Find where the given text appears and provide that cell's center as (x, y) coordinate. 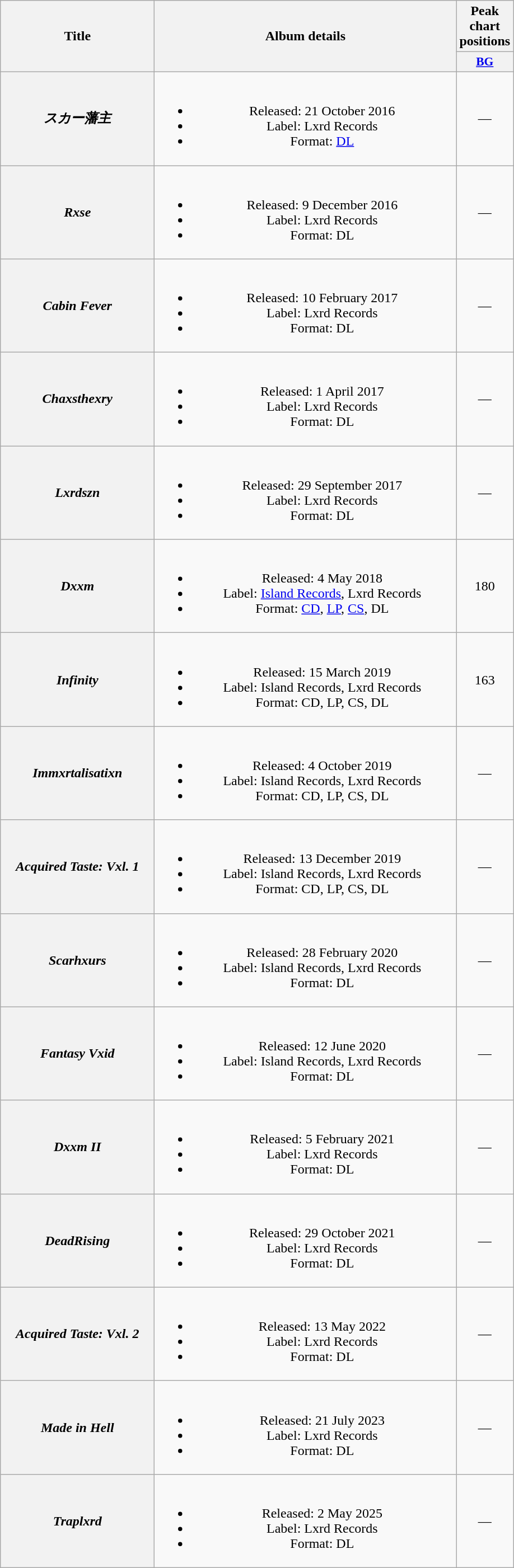
Made in Hell (77, 1427)
Released: 4 October 2019Label: Island Records, Lxrd RecordsFormat: CD, LP, CS, DL (306, 773)
スカー藩主 (77, 119)
Peak chart positions (485, 26)
Released: 2 May 2025Label: Lxrd RecordsFormat: DL (306, 1521)
Immxrtalisatixn (77, 773)
Released: 5 February 2021Label: Lxrd RecordsFormat: DL (306, 1147)
Released: 4 May 2018Label: Island Records, Lxrd RecordsFormat: CD, LP, CS, DL (306, 586)
Dxxm II (77, 1147)
Fantasy Vxid (77, 1053)
Scarhxurs (77, 960)
Infinity (77, 679)
Released: 29 September 2017Label: Lxrd RecordsFormat: DL (306, 492)
Acquired Taste: Vxl. 2 (77, 1334)
Acquired Taste: Vxl. 1 (77, 866)
Traplxrd (77, 1521)
Released: 12 June 2020Label: Island Records, Lxrd RecordsFormat: DL (306, 1053)
Cabin Fever (77, 306)
BG (485, 62)
Released: 21 October 2016Label: Lxrd RecordsFormat: DL (306, 119)
Released: 1 April 2017Label: Lxrd RecordsFormat: DL (306, 400)
Rxse (77, 213)
Released: 21 July 2023Label: Lxrd RecordsFormat: DL (306, 1427)
Released: 13 December 2019Label: Island Records, Lxrd RecordsFormat: CD, LP, CS, DL (306, 866)
Released: 15 March 2019Label: Island Records, Lxrd RecordsFormat: CD, LP, CS, DL (306, 679)
Released: 13 May 2022Label: Lxrd RecordsFormat: DL (306, 1334)
Dxxm (77, 586)
Released: 10 February 2017Label: Lxrd RecordsFormat: DL (306, 306)
Album details (306, 36)
Released: 28 February 2020Label: Island Records, Lxrd RecordsFormat: DL (306, 960)
163 (485, 679)
180 (485, 586)
Chaxsthexry (77, 400)
Released: 9 December 2016Label: Lxrd RecordsFormat: DL (306, 213)
Title (77, 36)
DeadRising (77, 1240)
Released: 29 October 2021Label: Lxrd RecordsFormat: DL (306, 1240)
Lxrdszn (77, 492)
